From the cell containing the given text, extract its center point as [x, y] coordinate. 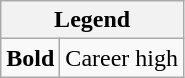
Career high [122, 58]
Bold [30, 58]
Legend [92, 20]
